Determine the [x, y] coordinate at the center of the cell enclosing the given text.  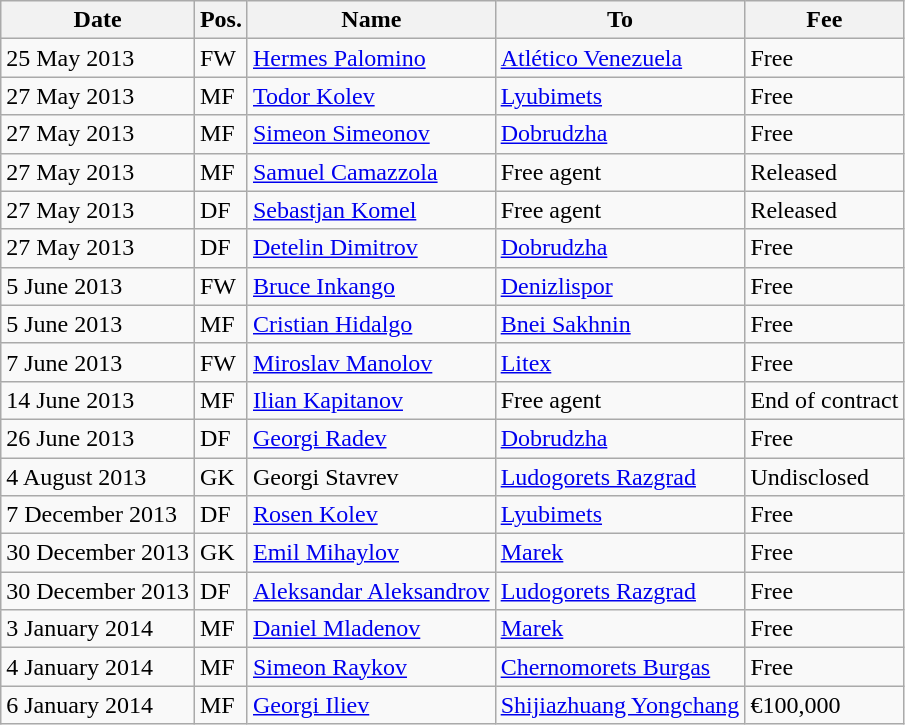
Atlético Venezuela [620, 58]
To [620, 20]
Simeon Simeonov [371, 134]
Rosen Kolev [371, 515]
Hermes Palomino [371, 58]
Chernomorets Burgas [620, 667]
7 December 2013 [98, 515]
Name [371, 20]
Samuel Camazzola [371, 172]
Sebastjan Komel [371, 210]
3 January 2014 [98, 629]
6 January 2014 [98, 705]
Undisclosed [824, 477]
26 June 2013 [98, 438]
Bruce Inkango [371, 286]
Todor Kolev [371, 96]
7 June 2013 [98, 362]
Litex [620, 362]
4 January 2014 [98, 667]
Bnei Sakhnin [620, 324]
Denizlispor [620, 286]
Georgi Radev [371, 438]
Date [98, 20]
Ilian Kapitanov [371, 400]
Georgi Iliev [371, 705]
Aleksandar Aleksandrov [371, 591]
4 August 2013 [98, 477]
14 June 2013 [98, 400]
Pos. [220, 20]
Detelin Dimitrov [371, 248]
Fee [824, 20]
End of contract [824, 400]
Cristian Hidalgo [371, 324]
Simeon Raykov [371, 667]
Shijiazhuang Yongchang [620, 705]
€100,000 [824, 705]
Georgi Stavrev [371, 477]
25 May 2013 [98, 58]
Miroslav Manolov [371, 362]
Emil Mihaylov [371, 553]
Daniel Mladenov [371, 629]
